Scan for the cell matching the given text and deliver its [X, Y] coordinate at center. 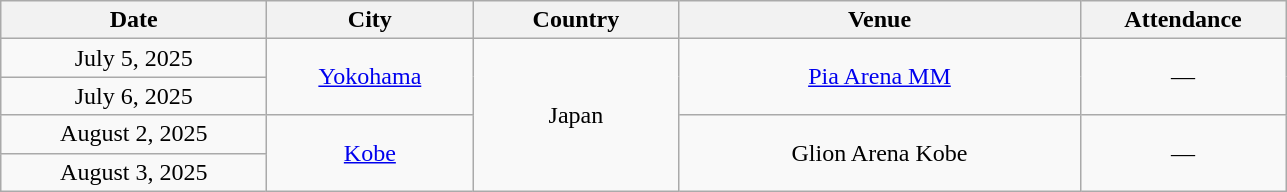
July 5, 2025 [134, 58]
Japan [576, 115]
Attendance [1183, 20]
Yokohama [370, 77]
Glion Arena Kobe [880, 153]
Date [134, 20]
July 6, 2025 [134, 96]
August 2, 2025 [134, 134]
Pia Arena MM [880, 77]
Kobe [370, 153]
August 3, 2025 [134, 172]
Country [576, 20]
City [370, 20]
Venue [880, 20]
